Scan for the cell matching the given text and deliver its (x, y) coordinate at center. 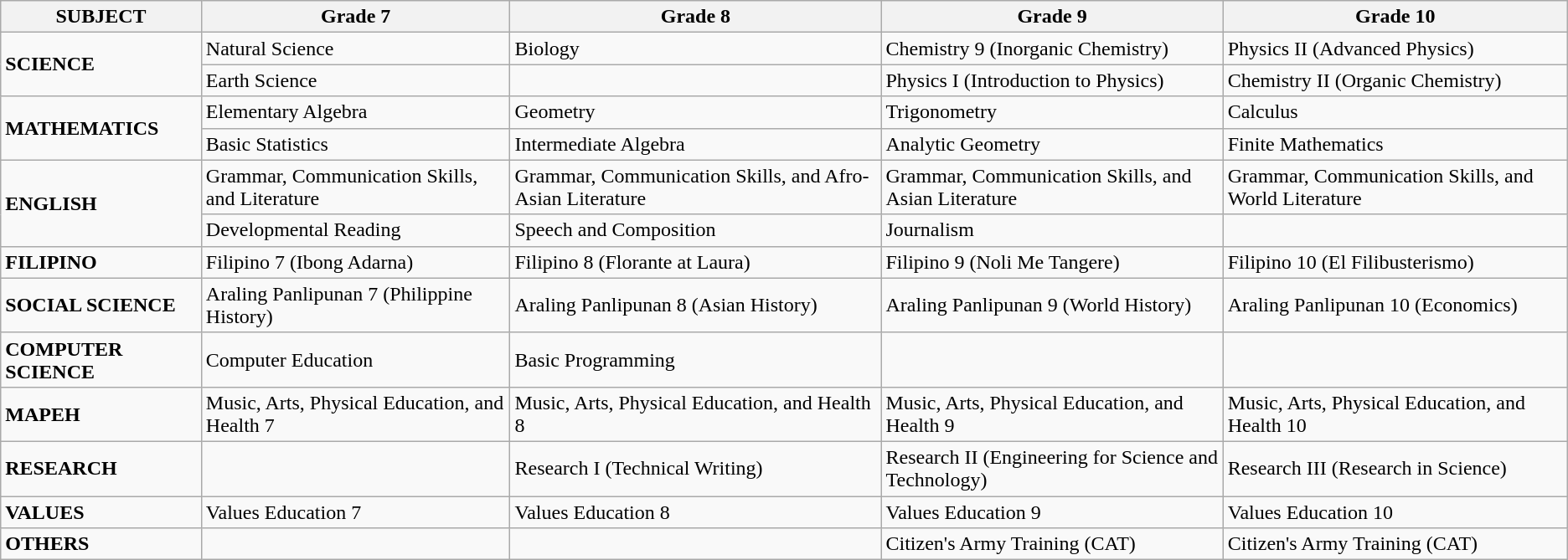
Analytic Geometry (1052, 144)
Chemistry II (Organic Chemistry) (1395, 80)
Developmental Reading (355, 230)
COMPUTER SCIENCE (101, 360)
Music, Arts, Physical Education, and Health 8 (695, 414)
Grade 9 (1052, 17)
Computer Education (355, 360)
Grammar, Communication Skills, and Asian Literature (1052, 188)
Values Education 10 (1395, 511)
Araling Panlipunan 7 (Philippine History) (355, 305)
Grammar, Communication Skills, and World Literature (1395, 188)
Araling Panlipunan 8 (Asian History) (695, 305)
Research III (Research in Science) (1395, 469)
Grammar, Communication Skills, and Literature (355, 188)
Filipino 8 (Florante at Laura) (695, 262)
RESEARCH (101, 469)
Natural Science (355, 49)
Music, Arts, Physical Education, and Health 9 (1052, 414)
Music, Arts, Physical Education, and Health 10 (1395, 414)
Grammar, Communication Skills, and Afro-Asian Literature (695, 188)
Physics I (Introduction to Physics) (1052, 80)
Physics II (Advanced Physics) (1395, 49)
Filipino 9 (Noli Me Tangere) (1052, 262)
Geometry (695, 112)
MATHEMATICS (101, 128)
Basic Statistics (355, 144)
Grade 10 (1395, 17)
Araling Panlipunan 9 (World History) (1052, 305)
Grade 8 (695, 17)
Basic Programming (695, 360)
Calculus (1395, 112)
FILIPINO (101, 262)
Earth Science (355, 80)
OTHERS (101, 544)
Journalism (1052, 230)
Filipino 10 (El Filibusterismo) (1395, 262)
Research I (Technical Writing) (695, 469)
Finite Mathematics (1395, 144)
VALUES (101, 511)
ENGLISH (101, 203)
Filipino 7 (Ibong Adarna) (355, 262)
Intermediate Algebra (695, 144)
Elementary Algebra (355, 112)
SOCIAL SCIENCE (101, 305)
SUBJECT (101, 17)
Values Education 8 (695, 511)
Music, Arts, Physical Education, and Health 7 (355, 414)
Grade 7 (355, 17)
Araling Panlipunan 10 (Economics) (1395, 305)
Trigonometry (1052, 112)
Research II (Engineering for Science and Technology) (1052, 469)
MAPEH (101, 414)
Chemistry 9 (Inorganic Chemistry) (1052, 49)
Speech and Composition (695, 230)
Biology (695, 49)
SCIENCE (101, 64)
Values Education 9 (1052, 511)
Values Education 7 (355, 511)
